Scan for the cell matching the given text and deliver its (x, y) coordinate at center. 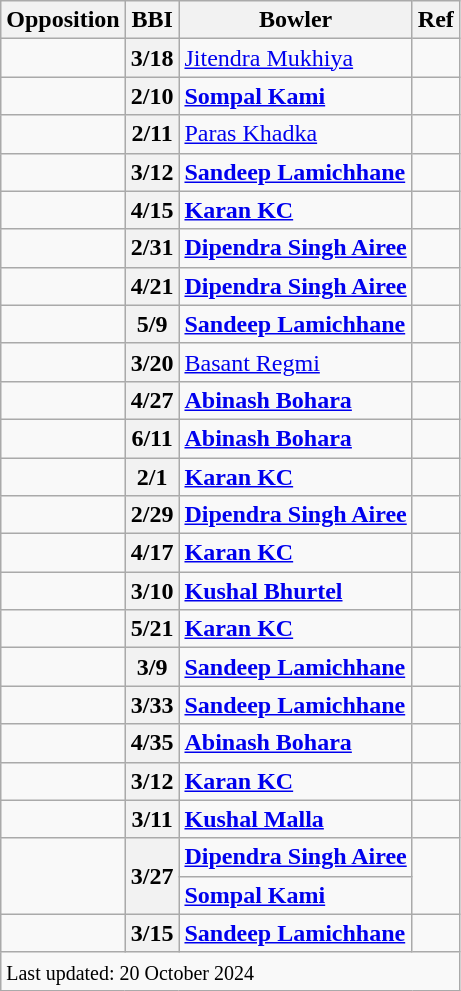
3/27 (152, 876)
4/17 (152, 553)
2/31 (152, 248)
3/11 (152, 819)
Bowler (296, 20)
4/15 (152, 210)
5/21 (152, 629)
4/21 (152, 286)
4/35 (152, 743)
2/10 (152, 96)
Kushal Malla (296, 819)
Ref (436, 20)
3/20 (152, 362)
3/18 (152, 58)
3/33 (152, 705)
Basant Regmi (296, 362)
Paras Khadka (296, 134)
2/1 (152, 477)
BBI (152, 20)
3/10 (152, 591)
2/29 (152, 515)
Opposition (63, 20)
3/9 (152, 667)
2/11 (152, 134)
3/15 (152, 933)
Last updated: 20 October 2024 (230, 971)
Kushal Bhurtel (296, 591)
Jitendra Mukhiya (296, 58)
4/27 (152, 400)
6/11 (152, 438)
5/9 (152, 324)
